Search for the cell housing the specified text and yield its (x, y) center coordinate. 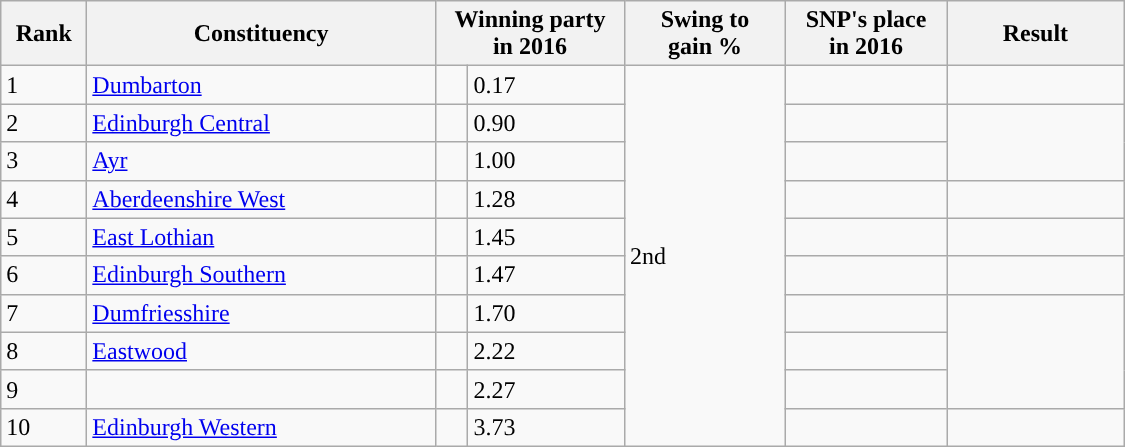
Dumfriesshire (262, 313)
Rank (44, 34)
SNP's placein 2016 (866, 34)
7 (44, 313)
Eastwood (262, 351)
9 (44, 389)
2.27 (546, 389)
Edinburgh Southern (262, 275)
2.22 (546, 351)
3.73 (546, 427)
0.90 (546, 123)
Edinburgh Western (262, 427)
1.28 (546, 199)
10 (44, 427)
Aberdeenshire West (262, 199)
Swing togain % (704, 34)
1.45 (546, 237)
East Lothian (262, 237)
Dumbarton (262, 85)
Edinburgh Central (262, 123)
2 (44, 123)
1.47 (546, 275)
1.00 (546, 161)
0.17 (546, 85)
2nd (704, 256)
8 (44, 351)
Result (1036, 34)
Ayr (262, 161)
1 (44, 85)
5 (44, 237)
6 (44, 275)
1.70 (546, 313)
4 (44, 199)
Constituency (262, 34)
Winning partyin 2016 (530, 34)
3 (44, 161)
